Detect which cell encompasses the target text, then output its [X, Y] center coordinate. 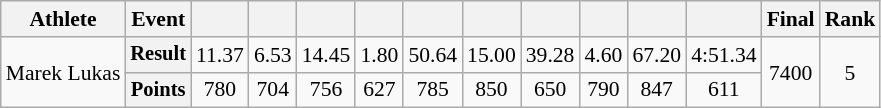
Rank [850, 19]
4.60 [603, 55]
Athlete [64, 19]
611 [724, 90]
850 [492, 90]
39.28 [550, 55]
1.80 [379, 55]
704 [273, 90]
Result [158, 55]
847 [656, 90]
627 [379, 90]
Event [158, 19]
780 [220, 90]
5 [850, 72]
790 [603, 90]
67.20 [656, 55]
785 [432, 90]
650 [550, 90]
6.53 [273, 55]
Final [791, 19]
11.37 [220, 55]
15.00 [492, 55]
Points [158, 90]
4:51.34 [724, 55]
756 [326, 90]
50.64 [432, 55]
7400 [791, 72]
Marek Lukas [64, 72]
14.45 [326, 55]
